For the text-containing cell, return its midpoint in (X, Y) coordinate format. 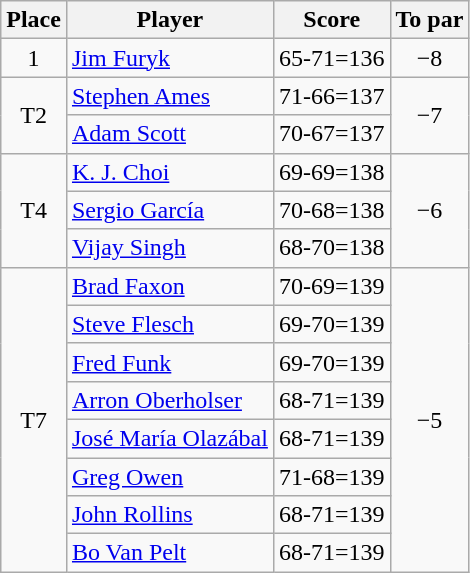
−6 (430, 210)
Steve Flesch (170, 324)
71-68=139 (332, 477)
1 (34, 58)
Place (34, 20)
Greg Owen (170, 477)
70-69=139 (332, 286)
65-71=136 (332, 58)
Brad Faxon (170, 286)
68-70=138 (332, 248)
John Rollins (170, 515)
T7 (34, 419)
Player (170, 20)
T2 (34, 115)
Score (332, 20)
José María Olazábal (170, 438)
−7 (430, 115)
Jim Furyk (170, 58)
70-68=138 (332, 210)
Fred Funk (170, 362)
Stephen Ames (170, 96)
Sergio García (170, 210)
−5 (430, 419)
69-69=138 (332, 172)
K. J. Choi (170, 172)
T4 (34, 210)
Bo Van Pelt (170, 553)
Vijay Singh (170, 248)
70-67=137 (332, 134)
71-66=137 (332, 96)
Arron Oberholser (170, 400)
To par (430, 20)
−8 (430, 58)
Adam Scott (170, 134)
